Return the [x, y] coordinate for the center point of the cell that contains the specified text.  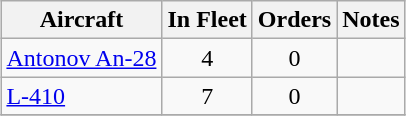
Antonov An-28 [82, 58]
Orders [294, 20]
In Fleet [207, 20]
Notes [371, 20]
L-410 [82, 96]
7 [207, 96]
Aircraft [82, 20]
4 [207, 58]
